Identify which cell holds the provided text, then report its (x, y) central coordinate. 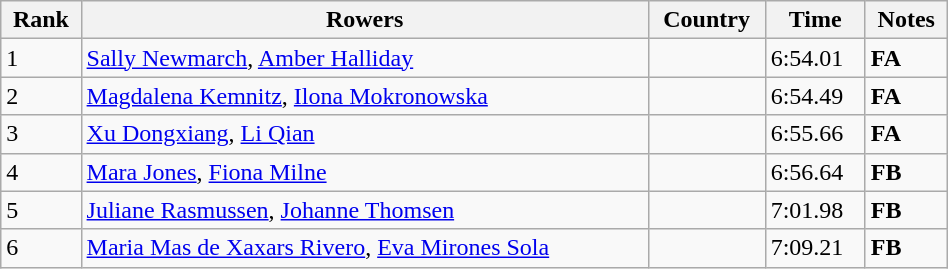
3 (41, 134)
Rowers (364, 20)
7:09.21 (815, 248)
6:54.01 (815, 58)
Magdalena Kemnitz, Ilona Mokronowska (364, 96)
Sally Newmarch, Amber Halliday (364, 58)
2 (41, 96)
Country (706, 20)
Time (815, 20)
Juliane Rasmussen, Johanne Thomsen (364, 210)
6:54.49 (815, 96)
7:01.98 (815, 210)
Maria Mas de Xaxars Rivero, Eva Mirones Sola (364, 248)
6:55.66 (815, 134)
Notes (906, 20)
1 (41, 58)
4 (41, 172)
Xu Dongxiang, Li Qian (364, 134)
5 (41, 210)
Rank (41, 20)
6:56.64 (815, 172)
6 (41, 248)
Mara Jones, Fiona Milne (364, 172)
